Identify which cell holds the provided text, then report its [x, y] central coordinate. 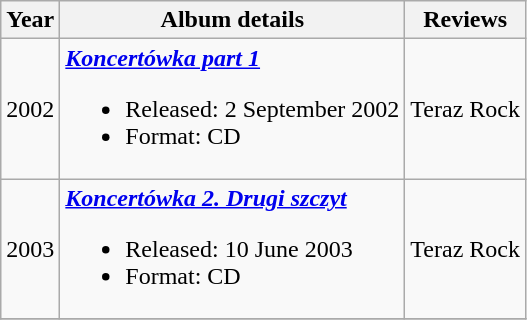
Album details [232, 20]
Reviews [466, 20]
Koncertówka part 1Released: 2 September 2002Format: CD [232, 109]
Koncertówka 2. Drugi szczytReleased: 10 June 2003Format: CD [232, 249]
2002 [30, 109]
2003 [30, 249]
Year [30, 20]
